Scan for the cell matching the given text and deliver its (X, Y) coordinate at center. 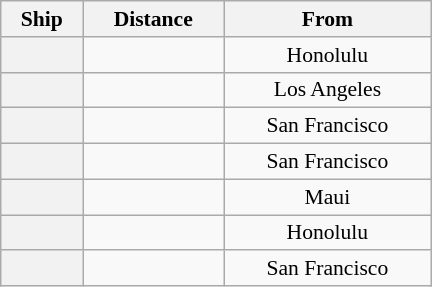
Ship (42, 19)
Maui (328, 197)
From (328, 19)
Los Angeles (328, 90)
Distance (154, 19)
